Search for the cell housing the specified text and yield its (x, y) center coordinate. 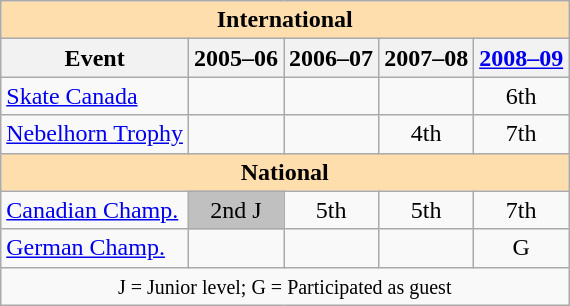
2007–08 (426, 58)
Canadian Champ. (95, 210)
Event (95, 58)
Nebelhorn Trophy (95, 134)
2006–07 (332, 58)
G (522, 248)
J = Junior level; G = Participated as guest (285, 286)
2nd J (236, 210)
International (285, 20)
2008–09 (522, 58)
4th (426, 134)
German Champ. (95, 248)
2005–06 (236, 58)
Skate Canada (95, 96)
6th (522, 96)
National (285, 172)
